Pinpoint the cell where the given text exists, returning its (X, Y) midpoint coordinate. 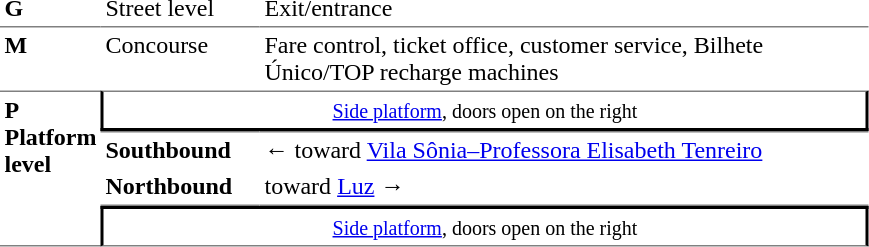
← toward Vila Sônia–Professora Elisabeth Tenreiro (564, 150)
M (50, 58)
PPlatform level (50, 168)
Fare control, ticket office, customer service, Bilhete Único/TOP recharge machines (564, 58)
Northbound (180, 187)
toward Luz → (564, 187)
Concourse (180, 58)
Southbound (180, 150)
